Provide the (X, Y) coordinate of the cell's center where the given text is located.  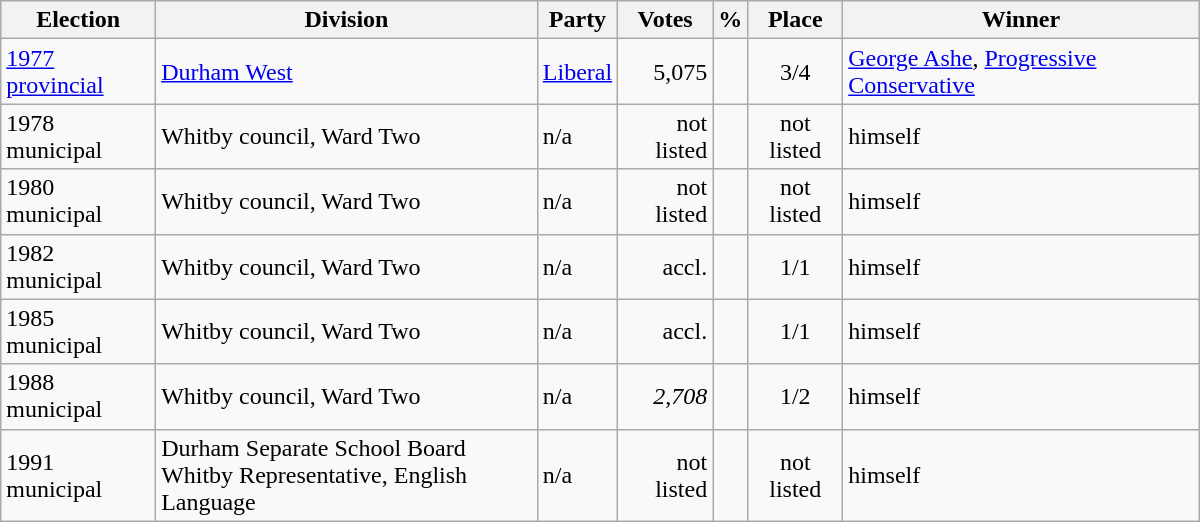
Election (78, 20)
2,708 (666, 396)
Division (347, 20)
Durham West (347, 72)
Winner (1022, 20)
Durham Separate School BoardWhitby Representative, English Language (347, 475)
1977 provincial (78, 72)
1988 municipal (78, 396)
1991 municipal (78, 475)
George Ashe, Progressive Conservative (1022, 72)
1978 municipal (78, 136)
1982 municipal (78, 266)
Party (577, 20)
1980 municipal (78, 202)
Votes (666, 20)
% (730, 20)
Liberal (577, 72)
1985 municipal (78, 332)
5,075 (666, 72)
3/4 (796, 72)
Place (796, 20)
1/2 (796, 396)
